For the text-containing cell, return its midpoint in [x, y] coordinate format. 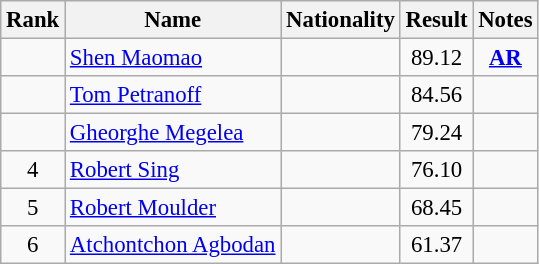
68.45 [436, 208]
89.12 [436, 58]
61.37 [436, 245]
AR [506, 58]
Robert Sing [173, 170]
Shen Maomao [173, 58]
5 [33, 208]
Tom Petranoff [173, 95]
79.24 [436, 133]
Nationality [340, 20]
84.56 [436, 95]
76.10 [436, 170]
Result [436, 20]
6 [33, 245]
Rank [33, 20]
Robert Moulder [173, 208]
Gheorghe Megelea [173, 133]
Name [173, 20]
Atchontchon Agbodan [173, 245]
Notes [506, 20]
4 [33, 170]
